For the text-containing cell, return its midpoint in (X, Y) coordinate format. 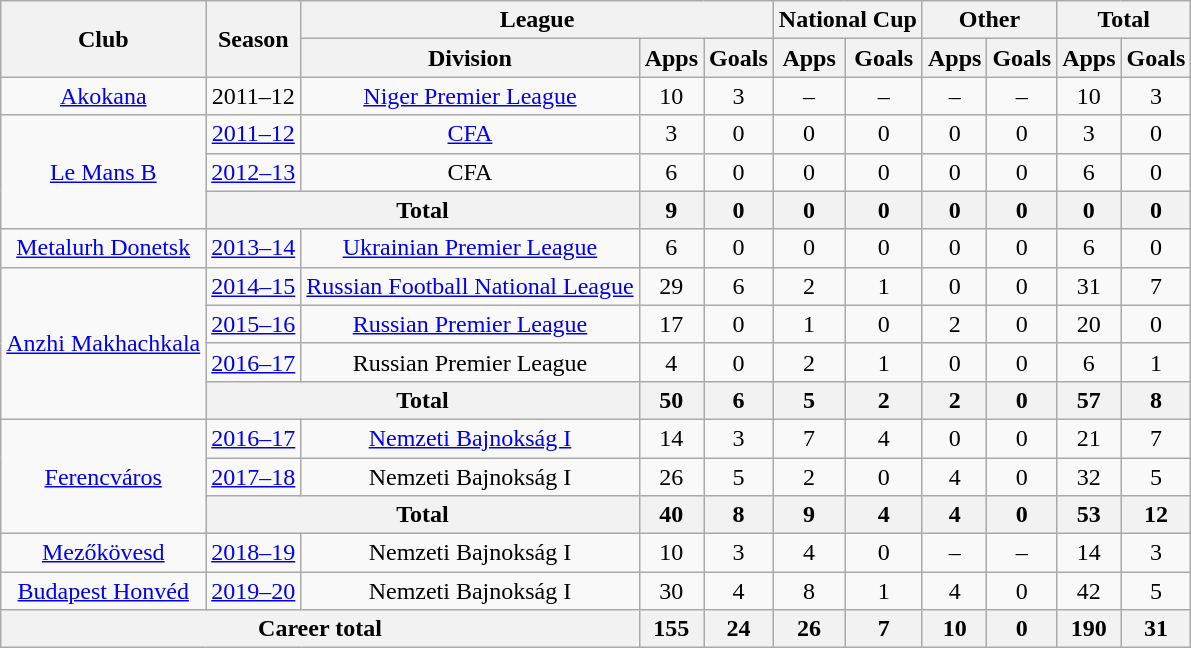
National Cup (848, 20)
20 (1089, 324)
2017–18 (254, 477)
Club (104, 39)
17 (671, 324)
2019–20 (254, 591)
Budapest Honvéd (104, 591)
2018–19 (254, 553)
Mezőkövesd (104, 553)
Other (989, 20)
Season (254, 39)
2013–14 (254, 248)
Ukrainian Premier League (470, 248)
Akokana (104, 96)
57 (1089, 400)
Le Mans B (104, 172)
2014–15 (254, 286)
Career total (320, 629)
Ferencváros (104, 476)
Division (470, 58)
30 (671, 591)
12 (1156, 515)
40 (671, 515)
29 (671, 286)
2012–13 (254, 172)
53 (1089, 515)
Metalurh Donetsk (104, 248)
155 (671, 629)
Russian Football National League (470, 286)
190 (1089, 629)
32 (1089, 477)
50 (671, 400)
42 (1089, 591)
Anzhi Makhachkala (104, 343)
24 (739, 629)
Niger Premier League (470, 96)
2015–16 (254, 324)
League (538, 20)
21 (1089, 438)
